For the text-containing cell, return its midpoint in (x, y) coordinate format. 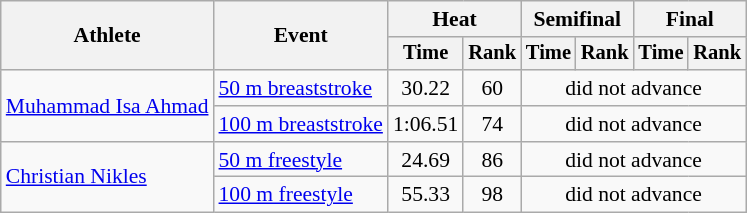
86 (492, 160)
50 m breaststroke (301, 88)
Heat (454, 19)
98 (492, 195)
100 m breaststroke (301, 124)
Athlete (108, 36)
Semifinal (577, 19)
74 (492, 124)
24.69 (426, 160)
1:06.51 (426, 124)
100 m freestyle (301, 195)
55.33 (426, 195)
60 (492, 88)
Christian Nikles (108, 178)
Event (301, 36)
Final (689, 19)
Muhammad Isa Ahmad (108, 106)
30.22 (426, 88)
50 m freestyle (301, 160)
